Locate the cell with the specified text and output its [x, y] center coordinate. 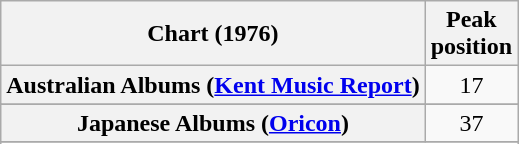
Chart (1976) [213, 34]
Japanese Albums (Oricon) [213, 123]
17 [471, 85]
Australian Albums (Kent Music Report) [213, 85]
Peak position [471, 34]
37 [471, 123]
